Identify which cell holds the provided text, then report its (X, Y) central coordinate. 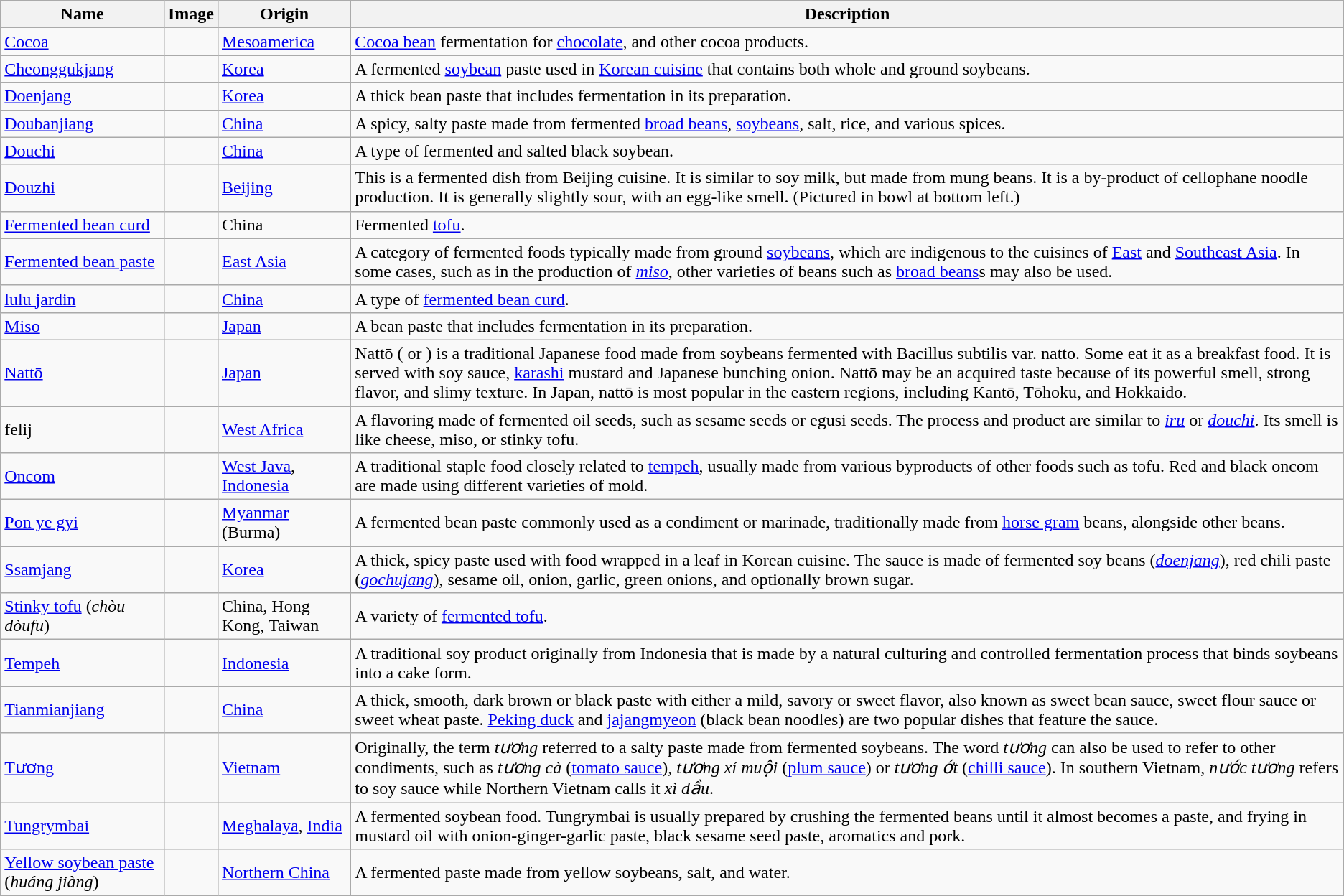
Fermented bean paste (83, 261)
Douchi (83, 151)
Northern China (284, 873)
Image (191, 14)
Meghalaya, India (284, 826)
A thick bean paste that includes fermentation in its preparation. (847, 96)
Doubanjiang (83, 123)
Mesoamerica (284, 42)
Name (83, 14)
A bean paste that includes fermentation in its preparation. (847, 326)
Miso (83, 326)
felij (83, 429)
Yellow soybean paste (huáng jiàng) (83, 873)
lulu jardin (83, 299)
Myanmar (Burma) (284, 523)
A fermented soybean paste used in Korean cuisine that contains both whole and ground soybeans. (847, 69)
Vietnam (284, 768)
Tương (83, 768)
Tempeh (83, 663)
Douzhi (83, 188)
Nattō (83, 373)
China, Hong Kong, Taiwan (284, 616)
Cocoa (83, 42)
A fermented bean paste commonly used as a condiment or marinade, traditionally made from horse gram beans, alongside other beans. (847, 523)
Cheonggukjang (83, 69)
Doenjang (83, 96)
Tungrymbai (83, 826)
A type of fermented and salted black soybean. (847, 151)
Beijing (284, 188)
A fermented paste made from yellow soybeans, salt, and water. (847, 873)
Stinky tofu (chòu dòufu) (83, 616)
A spicy, salty paste made from fermented broad beans, soybeans, salt, rice, and various spices. (847, 123)
West Africa (284, 429)
Description (847, 14)
A type of fermented bean curd. (847, 299)
Fermented tofu. (847, 225)
West Java, Indonesia (284, 477)
Pon ye gyi (83, 523)
East Asia (284, 261)
Cocoa bean fermentation for chocolate, and other cocoa products. (847, 42)
Tianmianjiang (83, 709)
Ssamjang (83, 570)
Fermented bean curd (83, 225)
A variety of fermented tofu. (847, 616)
Oncom (83, 477)
Origin (284, 14)
Indonesia (284, 663)
